For the text-containing cell, return its midpoint in [X, Y] coordinate format. 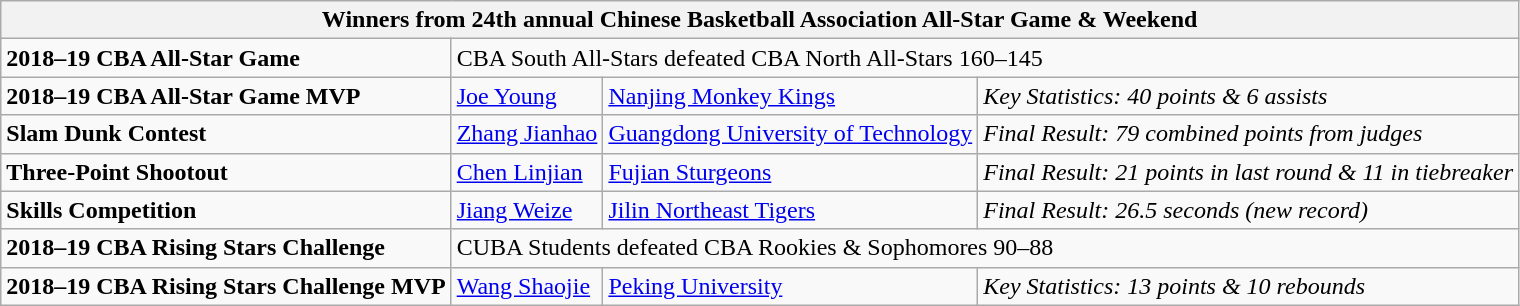
Final Result: 26.5 seconds (new record) [1248, 210]
Peking University [790, 286]
Slam Dunk Contest [226, 134]
Final Result: 79 combined points from judges [1248, 134]
CUBA Students defeated CBA Rookies & Sophomores 90–88 [984, 248]
Key Statistics: 13 points & 10 rebounds [1248, 286]
Zhang Jianhao [527, 134]
Guangdong University of Technology [790, 134]
Wang Shaojie [527, 286]
Skills Competition [226, 210]
CBA South All-Stars defeated CBA North All-Stars 160–145 [984, 58]
Final Result: 21 points in last round & 11 in tiebreaker [1248, 172]
Jilin Northeast Tigers [790, 210]
2018–19 CBA Rising Stars Challenge MVP [226, 286]
Winners from 24th annual Chinese Basketball Association All-Star Game & Weekend [760, 20]
Three-Point Shootout [226, 172]
2018–19 CBA All-Star Game MVP [226, 96]
Jiang Weize [527, 210]
Chen Linjian [527, 172]
2018–19 CBA All-Star Game [226, 58]
2018–19 CBA Rising Stars Challenge [226, 248]
Nanjing Monkey Kings [790, 96]
Key Statistics: 40 points & 6 assists [1248, 96]
Joe Young [527, 96]
Fujian Sturgeons [790, 172]
